Search for the cell housing the specified text and yield its (x, y) center coordinate. 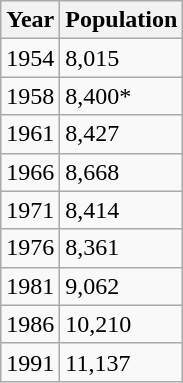
1961 (30, 134)
1954 (30, 58)
1981 (30, 286)
1976 (30, 248)
8,015 (122, 58)
Population (122, 20)
9,062 (122, 286)
8,414 (122, 210)
1986 (30, 324)
Year (30, 20)
1966 (30, 172)
10,210 (122, 324)
8,427 (122, 134)
8,400* (122, 96)
8,361 (122, 248)
1958 (30, 96)
8,668 (122, 172)
11,137 (122, 362)
1991 (30, 362)
1971 (30, 210)
